Return the (x, y) coordinate for the center point of the cell that contains the specified text.  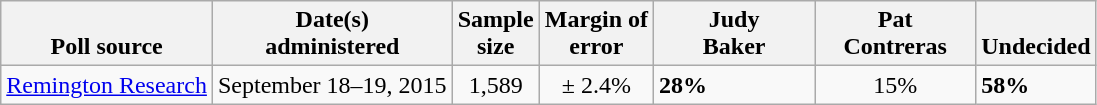
58% (1036, 85)
Undecided (1036, 34)
JudyBaker (734, 34)
28% (734, 85)
PatContreras (896, 34)
1,589 (496, 85)
Remington Research (107, 85)
15% (896, 85)
September 18–19, 2015 (332, 85)
Samplesize (496, 34)
Margin oferror (596, 34)
± 2.4% (596, 85)
Poll source (107, 34)
Date(s)administered (332, 34)
